Identify which cell holds the provided text, then report its (x, y) central coordinate. 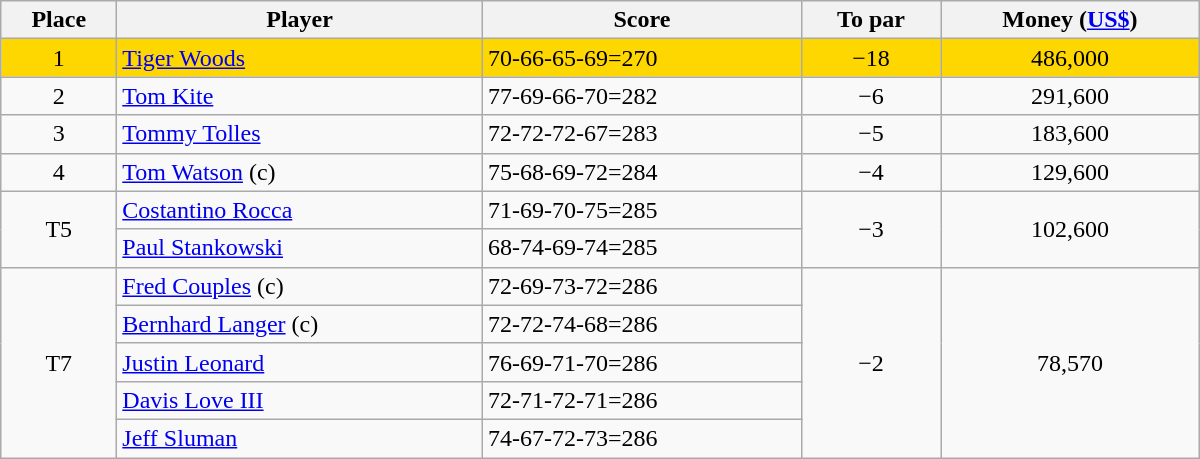
Player (300, 20)
−6 (870, 96)
Tiger Woods (300, 58)
72-72-74-68=286 (642, 324)
T5 (59, 229)
−2 (870, 362)
1 (59, 58)
77-69-66-70=282 (642, 96)
76-69-71-70=286 (642, 362)
T7 (59, 362)
−5 (870, 134)
291,600 (1070, 96)
71-69-70-75=285 (642, 210)
Money (US$) (1070, 20)
To par (870, 20)
72-72-72-67=283 (642, 134)
102,600 (1070, 229)
3 (59, 134)
72-71-72-71=286 (642, 400)
183,600 (1070, 134)
74-67-72-73=286 (642, 438)
75-68-69-72=284 (642, 172)
129,600 (1070, 172)
78,570 (1070, 362)
Costantino Rocca (300, 210)
Place (59, 20)
Jeff Sluman (300, 438)
72-69-73-72=286 (642, 286)
Paul Stankowski (300, 248)
Score (642, 20)
Fred Couples (c) (300, 286)
Justin Leonard (300, 362)
4 (59, 172)
−18 (870, 58)
−3 (870, 229)
2 (59, 96)
Tom Kite (300, 96)
486,000 (1070, 58)
−4 (870, 172)
Bernhard Langer (c) (300, 324)
Tom Watson (c) (300, 172)
Davis Love III (300, 400)
68-74-69-74=285 (642, 248)
Tommy Tolles (300, 134)
70-66-65-69=270 (642, 58)
